Determine the [X, Y] coordinate at the center of the cell enclosing the given text.  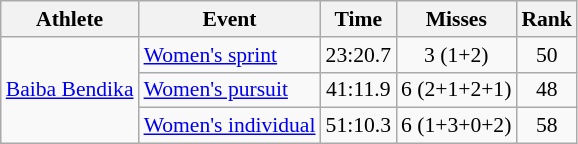
Women's pursuit [230, 90]
Misses [456, 19]
Athlete [70, 19]
23:20.7 [358, 55]
Rank [546, 19]
Event [230, 19]
Women's individual [230, 126]
48 [546, 90]
50 [546, 55]
3 (1+2) [456, 55]
Time [358, 19]
51:10.3 [358, 126]
Baiba Bendika [70, 90]
41:11.9 [358, 90]
58 [546, 126]
Women's sprint [230, 55]
6 (2+1+2+1) [456, 90]
6 (1+3+0+2) [456, 126]
